Provide the (x, y) coordinate of the cell's center where the given text is located.  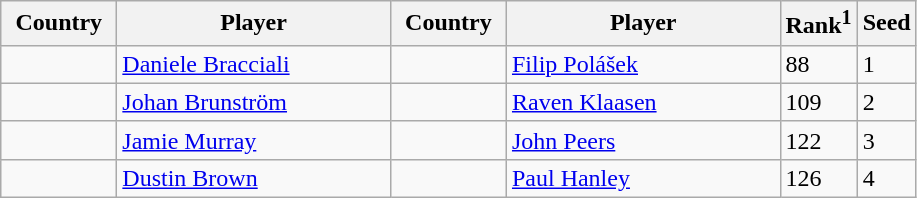
John Peers (643, 140)
Rank1 (818, 24)
88 (818, 64)
1 (886, 64)
122 (818, 140)
Paul Hanley (643, 178)
Johan Brunström (254, 102)
Dustin Brown (254, 178)
126 (818, 178)
4 (886, 178)
Daniele Bracciali (254, 64)
2 (886, 102)
Seed (886, 24)
109 (818, 102)
Jamie Murray (254, 140)
3 (886, 140)
Raven Klaasen (643, 102)
Filip Polášek (643, 64)
